Locate the cell with the specified text and output its (x, y) center coordinate. 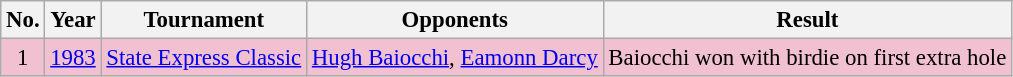
Result (808, 20)
1 (23, 58)
Baiocchi won with birdie on first extra hole (808, 58)
Year (73, 20)
Tournament (204, 20)
Hugh Baiocchi, Eamonn Darcy (456, 58)
Opponents (456, 20)
State Express Classic (204, 58)
No. (23, 20)
1983 (73, 58)
